Return the [x, y] coordinate for the center point of the cell that contains the specified text.  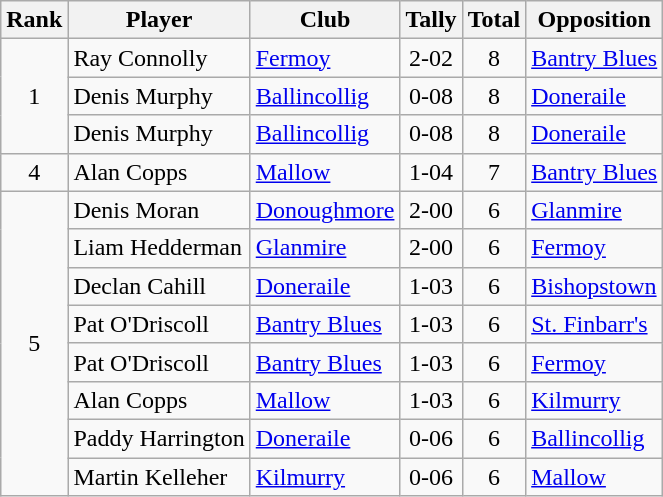
Player [159, 20]
Ray Connolly [159, 58]
4 [34, 172]
Bishopstown [594, 286]
2-02 [431, 58]
1 [34, 96]
Liam Hedderman [159, 248]
Denis Moran [159, 210]
7 [494, 172]
Opposition [594, 20]
Club [325, 20]
Martin Kelleher [159, 477]
1-04 [431, 172]
Donoughmore [325, 210]
Total [494, 20]
Paddy Harrington [159, 438]
St. Finbarr's [594, 324]
Declan Cahill [159, 286]
5 [34, 343]
Rank [34, 20]
Tally [431, 20]
